Provide the [x, y] coordinate of the cell's center where the given text is located.  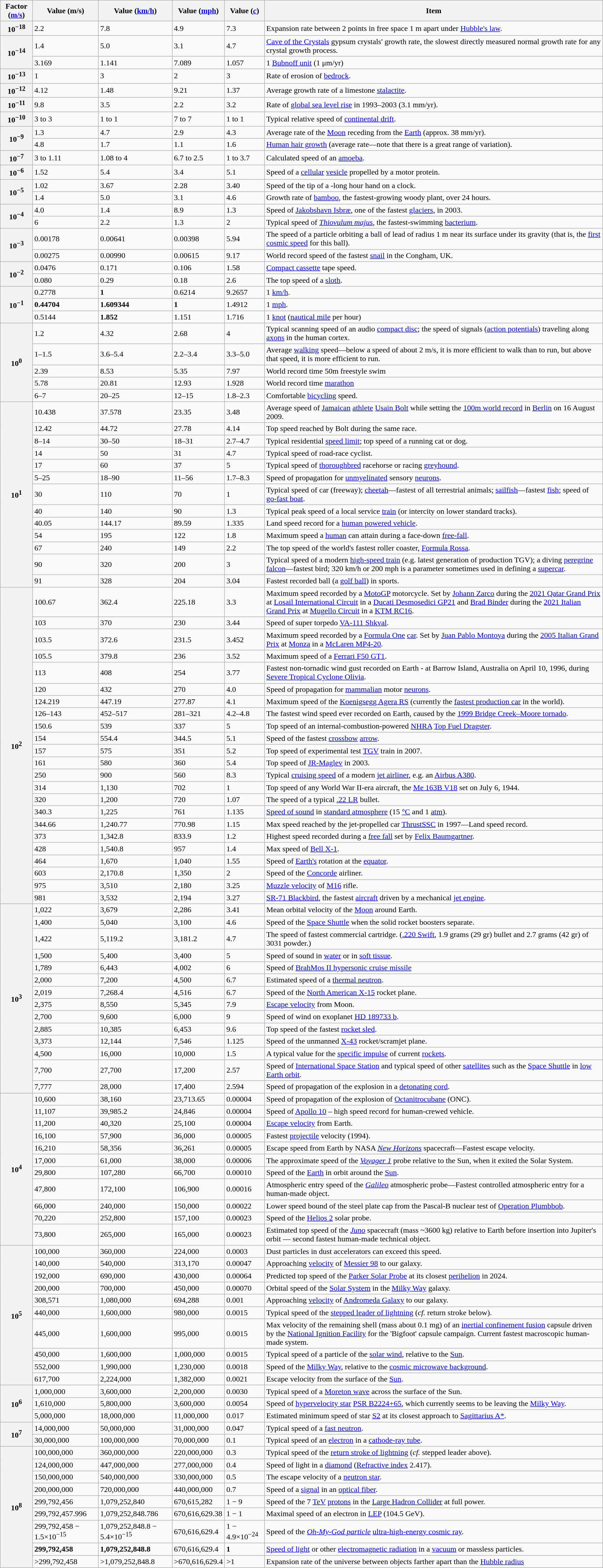
>670,616,629.4 [198, 1562]
2,170.8 [135, 873]
9.21 [198, 90]
3,510 [135, 885]
0.00615 [198, 255]
Top speed of an internal-combustion-powered NHRA Top Fuel Dragster. [434, 726]
17,200 [198, 1070]
Land speed record for a human powered vehicle. [434, 523]
Typical speed of car (freeway); cheetah—fastest of all terrestrial animals; sailfish—fastest fish; speed of go-fast boat. [434, 494]
Typical speed of the stepped leader of lightning (cf. return stroke below). [434, 1313]
4.1 [244, 702]
10−13 [17, 76]
Escape speed from Earth by NASA New Horizons spacecraft—Fastest escape velocity. [434, 1148]
299,792,457.996 [65, 1514]
Speed of hypervelocity star PSR B2224+65, which currently seems to be leaving the Milky Way. [434, 1403]
140 [135, 511]
124,000,000 [65, 1465]
552,000 [65, 1367]
31 [198, 453]
3.40 [244, 186]
3 to 3 [65, 119]
1.5 [244, 1054]
2.2–3.4 [198, 354]
540,000,000 [135, 1477]
0.00016 [244, 1189]
299,792,458 − 1.5×10−15 [65, 1532]
12–15 [198, 396]
5.78 [65, 383]
100 [17, 362]
17 [65, 465]
2,194 [198, 898]
60 [135, 465]
150.6 [65, 726]
The speed of a particle orbiting a ball of lead of radius 1 m near its surface under its gravity (that is, the first cosmic speed for this ball). [434, 239]
Calculated speed of an amoeba. [434, 158]
2.28 [198, 186]
50,000,000 [135, 1428]
975 [65, 885]
1,350 [198, 873]
603 [65, 873]
2,019 [65, 992]
102 [17, 745]
11–56 [198, 478]
1,022 [65, 910]
57,900 [135, 1136]
5,400 [135, 955]
0.00022 [244, 1206]
4.3 [244, 132]
44.72 [135, 429]
Top speed reached by Bolt during the same race. [434, 429]
40 [65, 511]
3.77 [244, 673]
58,356 [135, 1148]
28,000 [135, 1087]
4,002 [198, 968]
370 [135, 623]
3,400 [198, 955]
1.07 [244, 800]
The approximate speed of the Voyager 1 probe relative to the Sun, when it exited the Solar System. [434, 1160]
Speed of propagation of the explosion in a detonating cord. [434, 1087]
Estimated minimum speed of star S2 at its closest approach to Sagittarius A*. [434, 1416]
314 [65, 788]
224,000 [198, 1251]
2.594 [244, 1087]
11,200 [65, 1123]
3,373 [65, 1041]
54 [65, 536]
38,160 [135, 1099]
6–7 [65, 396]
Approaching velocity of Messier 98 to our galaxy. [434, 1264]
5.2 [244, 751]
220,000,000 [198, 1453]
Factor (m/s) [17, 11]
1,400 [65, 922]
5–25 [65, 478]
10−18 [17, 28]
150,000 [198, 1206]
299,792,456 [65, 1502]
231.5 [198, 640]
1.716 [244, 317]
670,615,282 [198, 1502]
122 [198, 536]
1.37 [244, 90]
Maximal speed of an electron in LEP (104.5 GeV). [434, 1514]
4.9 [198, 28]
12,144 [135, 1041]
Speed of the Oh-My-God particle ultra-high-energy cosmic ray. [434, 1532]
Lower speed bound of the steel plate cap from the Pascal-B nuclear test of Operation Plumbbob. [434, 1206]
1,240.77 [135, 824]
126–143 [65, 714]
230 [198, 623]
2,375 [65, 1005]
Speed of light or other electromagnetic radiation in a vacuum or massless particles. [434, 1549]
Speed of the Concorde airliner. [434, 873]
0.4 [244, 1465]
432 [135, 689]
Max speed of Bell X-1. [434, 849]
2.68 [198, 334]
18–90 [135, 478]
3,100 [198, 922]
1.852 [135, 317]
107 [17, 1434]
World record time marathon [434, 383]
Speed of the Helios 2 solar probe. [434, 1218]
10,385 [135, 1029]
1,990,000 [135, 1367]
Typical peak speed of a local service train (or intercity on lower standard tracks). [434, 511]
1 − 9 [244, 1502]
0.5144 [65, 317]
0.00178 [65, 239]
1.55 [244, 861]
Typical cruising speed of a modern jet airliner, e.g. an Airbus A380. [434, 775]
360,000 [135, 1251]
428 [65, 849]
Fastest projectile velocity (1994). [434, 1136]
105 [17, 1315]
3.48 [244, 412]
3.41 [244, 910]
29,800 [65, 1172]
16,000 [135, 1054]
1 mph. [434, 305]
Cave of the Crystals gypsum crystals' growth rate, the slowest directly measured normal growth rate for any crystal growth process. [434, 46]
0.7 [244, 1489]
1.8–2.3 [244, 396]
5,040 [135, 922]
8–14 [65, 441]
Top speed of the fastest rocket sled. [434, 1029]
Average speed of Jamaican athlete Usain Bolt while setting the 100m world record in Berlin on 16 August 2009. [434, 412]
105.5 [65, 656]
3.25 [244, 885]
3.04 [244, 581]
Speed of propagation of the explosion of Octanitrocubane (ONC). [434, 1099]
37 [198, 465]
0.0003 [244, 1251]
Comfortable bicycling speed. [434, 396]
Speed of the tip of a -long hour hand on a clock. [434, 186]
The fastest wind speed ever recorded on Earth, caused by the 1999 Bridge Creek–Moore tornado. [434, 714]
Orbital speed of the Solar System in the Milky Way galaxy. [434, 1288]
Human hair growth (average rate—note that there is a great range of variation). [434, 145]
70 [198, 494]
SR-71 Blackbird, the fastest aircraft driven by a mechanical jet engine. [434, 898]
761 [198, 812]
0.106 [198, 268]
91 [65, 581]
2.6 [244, 280]
>1 [244, 1562]
12.93 [198, 383]
5,000,000 [65, 1416]
157 [65, 751]
10−9 [17, 139]
1,230,000 [198, 1367]
Predicted top speed of the Parker Solar Probe at its closest perihelion in 2024. [434, 1276]
Speed of the North American X-15 rocket plane. [434, 992]
5.94 [244, 239]
1,789 [65, 968]
690,000 [135, 1276]
0.29 [135, 280]
1.02 [65, 186]
554.4 [135, 738]
10−4 [17, 216]
Speed of the fastest crossbow arrow. [434, 738]
66,700 [198, 1172]
101 [17, 494]
Maximum speed of a Ferrari F50 GT1. [434, 656]
1,342.8 [135, 837]
165,000 [198, 1235]
1.609344 [135, 305]
27,700 [135, 1070]
8.3 [244, 775]
Speed of a cellular vesicle propelled by a motor protein. [434, 172]
1,382,000 [198, 1379]
6,443 [135, 968]
0.00006 [244, 1160]
5,800,000 [135, 1403]
Average growth rate of a limestone stalactite. [434, 90]
31,000,000 [198, 1428]
Speed of International Space Station and typical speed of other satellites such as the Space Shuttle in low Earth orbit. [434, 1070]
540,000 [135, 1264]
3,181.2 [198, 939]
1.7 [135, 145]
3.67 [135, 186]
0.00641 [135, 239]
408 [135, 673]
8.9 [198, 210]
Top speed of experimental test TGV train in 2007. [434, 751]
313,170 [198, 1264]
18–31 [198, 441]
39,985.2 [135, 1111]
Expansion rate between 2 points in free space 1 m apart under Hubble's law. [434, 28]
3.2 [244, 105]
1.141 [135, 62]
1,040 [198, 861]
560 [198, 775]
37.578 [135, 412]
Typical speed of road-race cyclist. [434, 453]
1.135 [244, 812]
447.19 [135, 702]
0.00064 [244, 1276]
328 [135, 581]
The top speed of a sloth. [434, 280]
106,900 [198, 1189]
14,000,000 [65, 1428]
A typical value for the specific impulse of current rockets. [434, 1054]
10−6 [17, 172]
20–25 [135, 396]
>299,792,458 [65, 1562]
110 [135, 494]
440,000 [65, 1313]
124.219 [65, 702]
0.6214 [198, 292]
Dust particles in dust accelerators can exceed this speed. [434, 1251]
Speed of sound in standard atmosphere (15 °C and 1 atm). [434, 812]
254 [198, 673]
40.05 [65, 523]
Speed of propagation for unmyelinated sensory neurons. [434, 478]
Approaching velocity of Andromeda Galaxy to our galaxy. [434, 1300]
Speed of the unmanned X-43 rocket/scramjet plane. [434, 1041]
0.18 [198, 280]
1,500 [65, 955]
447,000,000 [135, 1465]
2,180 [198, 885]
440,000,000 [198, 1489]
1.6 [244, 145]
Top speed of any World War II-era aircraft, the Me 163B V18 set on July 6, 1944. [434, 788]
30 [65, 494]
0.00070 [244, 1288]
Speed of the Earth in orbit around the Sun. [434, 1172]
16,100 [65, 1136]
7,777 [65, 1087]
27.78 [198, 429]
7,546 [198, 1041]
Speed of super torpedo VA-111 Shkval. [434, 623]
Speed of sound in water or in soft tissue. [434, 955]
Typical speed of a fast neutron. [434, 1428]
Escape velocity from Earth. [434, 1123]
1.8 [244, 536]
Speed of wind on exoplanet HD 189733 b. [434, 1017]
>1,079,252,848.8 [135, 1562]
100.67 [65, 602]
1.48 [135, 90]
Max speed reached by the jet-propelled car ThrustSSC in 1997—Land speed record. [434, 824]
24,846 [198, 1111]
957 [198, 849]
1.58 [244, 268]
270 [198, 689]
Speed of Apollo 10 – high speed record for human-crewed vehicle. [434, 1111]
Speed of the Space Shuttle when the solid rocket boosters separate. [434, 922]
980,000 [198, 1313]
36,000 [198, 1136]
11,000,000 [198, 1416]
149 [198, 548]
1.1 [198, 145]
The escape velocity of a neutron star. [434, 1477]
Maximum speed recorded by a Formula One car. Set by Juan Pablo Montoya during the 2005 Italian Grand Prix at Monza in a McLaren MP4-20. [434, 640]
Fastest non-tornadic wind gust recorded on Earth - at Barrow Island, Australia on April 10, 1996, during Severe Tropical Cyclone Olivia. [434, 673]
3,532 [135, 898]
1.151 [198, 317]
1.125 [244, 1041]
14 [65, 453]
Speed of Jakobshavn Isbræ, one of the fastest glaciers, in 2003. [434, 210]
0.047 [244, 1428]
0.171 [135, 268]
0.1 [244, 1440]
Average walking speed—below a speed of about 2 m/s, it is more efficient to walk than to run, but above that speed, it is more efficient to run. [434, 354]
10−10 [17, 119]
3.3–5.0 [244, 354]
770.98 [198, 824]
5,345 [198, 1005]
106 [17, 1403]
1.52 [65, 172]
8.53 [135, 371]
Speed of Earth's rotation at the equator. [434, 861]
1 − 4.9×10−24 [244, 1532]
3 to 1.11 [65, 158]
Typical scanning speed of an audio compact disc; the speed of signals (action potentials) traveling along axons in the human cortex. [434, 334]
Speed of BrahMos II hypersonic cruise missile [434, 968]
250 [65, 775]
3.452 [244, 640]
7,700 [65, 1070]
1 km/h. [434, 292]
200,000 [65, 1288]
10−11 [17, 105]
104 [17, 1169]
157,100 [198, 1218]
Highest speed recorded during a free fall set by Felix Baumgartner. [434, 837]
0.0476 [65, 268]
Average rate of the Moon receding from the Earth (approx. 38 mm/yr). [434, 132]
Speed of light in a diamond (Refractive index 2.417). [434, 1465]
833.9 [198, 837]
3.3 [244, 602]
981 [65, 898]
Value (km/h) [135, 11]
The speed of a typical .22 LR bullet. [434, 800]
Typical residential speed limit; top speed of a running cat or dog. [434, 441]
70,220 [65, 1218]
67 [65, 548]
11,107 [65, 1111]
2,885 [65, 1029]
7.089 [198, 62]
Speed of propagation for mammalian motor neurons. [434, 689]
1,200 [135, 800]
Speed of the 7 TeV protons in the Large Hadron Collider at full power. [434, 1502]
9.8 [65, 105]
Rate of global sea level rise in 1993–2003 (3.1 mm/yr). [434, 105]
10,000 [198, 1054]
40,320 [135, 1123]
10−1 [17, 304]
140,000 [65, 1264]
452–517 [135, 714]
4,516 [198, 992]
Mean orbital velocity of the Moon around Earth. [434, 910]
330,000,000 [198, 1477]
372.6 [135, 640]
694,288 [198, 1300]
7.97 [244, 371]
Typical speed of Thiovulum majus, the fastest-swimming bacterium. [434, 222]
Fastest recorded ball (a golf ball) in sports. [434, 581]
277.87 [198, 702]
7,200 [135, 980]
7.3 [244, 28]
5,119.2 [135, 939]
108 [17, 1507]
281–321 [198, 714]
900 [135, 775]
30,000,000 [65, 1440]
200,000,000 [65, 1489]
1.335 [244, 523]
617,700 [65, 1379]
720 [198, 800]
308,571 [65, 1300]
360,000,000 [135, 1453]
1–1.5 [65, 354]
7.9 [244, 1005]
6,453 [198, 1029]
0.017 [244, 1416]
1 Bubnoff unit (1 μm/yr) [434, 62]
Typical speed of a Moreton wave across the surface of the Sun. [434, 1391]
2.39 [65, 371]
2.9 [198, 132]
225.18 [198, 602]
10−2 [17, 274]
0.00275 [65, 255]
World record speed of the fastest snail in the Congham, UK. [434, 255]
Maximum speed a human can attain during a face-down free-fall. [434, 536]
0.0021 [244, 1379]
Escape velocity from Moon. [434, 1005]
670,616,629.38 [198, 1514]
344.66 [65, 824]
66,000 [65, 1206]
172,100 [135, 1189]
73,800 [65, 1235]
0.00990 [135, 255]
575 [135, 751]
344.5 [198, 738]
1 to 3.7 [244, 158]
9.6 [244, 1029]
2,000 [65, 980]
100,000 [65, 1251]
252,800 [135, 1218]
430,000 [198, 1276]
1,079,252,848.786 [135, 1514]
0.00047 [244, 1264]
Maximum speed of the Koenigsegg Agera RS (currently the fastest production car in the world). [434, 702]
144.17 [135, 523]
9.17 [244, 255]
Escape velocity from the surface of the Sun. [434, 1379]
995,000 [198, 1334]
World record time 50m freestyle swim [434, 371]
1,079,252,848.8 [135, 1549]
337 [198, 726]
192,000 [65, 1276]
The speed of fastest commercial cartridge. (.220 Swift, 1.9 grams (29 gr) bullet and 2.7 grams (42 gr) of 3031 powder.) [434, 939]
3.44 [244, 623]
2.57 [244, 1070]
61,000 [135, 1160]
7,268.4 [135, 992]
1,225 [135, 812]
Speed of a signal in an optical fiber. [434, 1489]
1,079,252,848.8 − 5.4×10−15 [135, 1532]
Typical speed of a particle of the solar wind, relative to the Sun. [434, 1354]
107,280 [135, 1172]
0.0030 [244, 1391]
3.4 [198, 172]
4.32 [135, 334]
120 [65, 689]
1 knot (nautical mile per hour) [434, 317]
373 [65, 837]
Typical speed of the return stroke of lightning (cf. stepped leader above). [434, 1453]
9 [244, 1017]
0.3 [244, 1453]
1.15 [244, 824]
6,000 [198, 1017]
4.12 [65, 90]
0.00398 [198, 239]
9.2657 [244, 292]
18,000,000 [135, 1416]
580 [135, 763]
1,610,000 [65, 1403]
2,700 [65, 1017]
0.080 [65, 280]
3.27 [244, 898]
50 [135, 453]
Compact cassette tape speed. [434, 268]
3.169 [65, 62]
2,286 [198, 910]
150,000,000 [65, 1477]
277,000,000 [198, 1465]
0.0018 [244, 1367]
Rate of erosion of bedrock. [434, 76]
1.7–8.3 [244, 478]
161 [65, 763]
8,550 [135, 1005]
200 [198, 564]
0.5 [244, 1477]
Value (c) [244, 11]
1,422 [65, 939]
7.8 [135, 28]
10−7 [17, 158]
Value (m/s) [65, 11]
265,000 [135, 1235]
0.2778 [65, 292]
10,600 [65, 1099]
0.44704 [65, 305]
Value (mph) [198, 11]
16,210 [65, 1148]
Top speed of JR-Maglev in 2003. [434, 763]
6.7 to 2.5 [198, 158]
23,713.65 [198, 1099]
25,100 [198, 1123]
2,200,000 [198, 1391]
The top speed of the world's fastest roller coaster, Formula Rossa. [434, 548]
362.4 [135, 602]
70,000,000 [198, 1440]
9,600 [135, 1017]
4 [244, 334]
240,000 [135, 1206]
4.2–4.8 [244, 714]
299,792,458 [65, 1549]
12.42 [65, 429]
17,000 [65, 1160]
720,000,000 [135, 1489]
Speed of the Milky Way, relative to the cosmic microwave background. [434, 1367]
379.8 [135, 656]
4.14 [244, 429]
7 to 7 [198, 119]
Expansion rate of the universe between objects farther apart than the Hubble radius [434, 1562]
10.438 [65, 412]
0.0054 [244, 1403]
36,261 [198, 1148]
3,679 [135, 910]
236 [198, 656]
Estimated speed of a thermal neutron. [434, 980]
10−14 [17, 52]
1.08 to 4 [135, 158]
Typical relative speed of continental drift. [434, 119]
10−3 [17, 245]
47,800 [65, 1189]
3.52 [244, 656]
20.81 [135, 383]
17,400 [198, 1087]
445,000 [65, 1334]
360 [198, 763]
3.5 [135, 105]
0.001 [244, 1300]
10−12 [17, 90]
2.7–4.7 [244, 441]
Growth rate of bamboo, the fastest-growing woody plant, over 24 hours. [434, 198]
Typical speed of an electron in a cathode-ray tube. [434, 1440]
113 [65, 673]
38,000 [198, 1160]
103.5 [65, 640]
10−5 [17, 192]
1,130 [135, 788]
702 [198, 788]
3.6–5.4 [135, 354]
23.35 [198, 412]
464 [65, 861]
Item [434, 11]
89.59 [198, 523]
5.35 [198, 371]
4.8 [65, 145]
1.057 [244, 62]
1,079,252,840 [135, 1502]
1,080,000 [135, 1300]
1.928 [244, 383]
1.4912 [244, 305]
204 [198, 581]
340.3 [65, 812]
1 − 1 [244, 1514]
Typical speed of thoroughbred racehorse or racing greyhound. [434, 465]
1,670 [135, 861]
2,224,000 [135, 1379]
195 [135, 536]
154 [65, 738]
30–50 [135, 441]
351 [198, 751]
240 [135, 548]
Atmospheric entry speed of the Galileo atmospheric probe—Fastest controlled atmospheric entry for a human-made object. [434, 1189]
1,540.8 [135, 849]
0.00010 [244, 1172]
Muzzle velocity of M16 rifle. [434, 885]
539 [135, 726]
700,000 [135, 1288]
